For the text-containing cell, return its midpoint in (x, y) coordinate format. 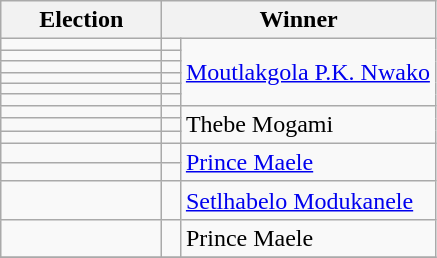
Moutlakgola P.K. Nwako (308, 72)
Thebe Mogami (308, 124)
Winner (299, 20)
Setlhabelo Modukanele (308, 200)
Election (82, 20)
